Search for the cell housing the specified text and yield its (X, Y) center coordinate. 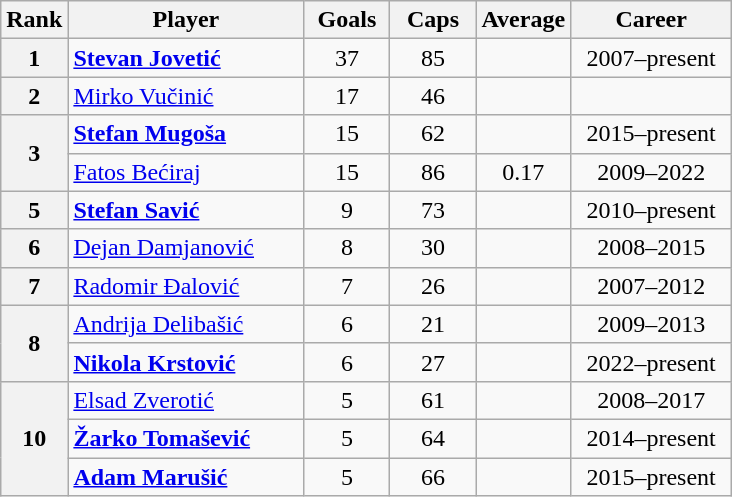
Žarko Tomašević (186, 438)
Goals (347, 20)
37 (347, 58)
Andrija Delibašić (186, 324)
Career (652, 20)
3 (34, 153)
2009–2013 (652, 324)
2010–present (652, 210)
30 (433, 248)
Radomir Đalović (186, 286)
2009–2022 (652, 172)
10 (34, 438)
26 (433, 286)
Average (524, 20)
9 (347, 210)
85 (433, 58)
0.17 (524, 172)
Stevan Jovetić (186, 58)
46 (433, 96)
Dejan Damjanović (186, 248)
73 (433, 210)
Mirko Vučinić (186, 96)
2 (34, 96)
Player (186, 20)
Elsad Zverotić (186, 400)
17 (347, 96)
64 (433, 438)
27 (433, 362)
Rank (34, 20)
Adam Marušić (186, 477)
1 (34, 58)
Fatos Bećiraj (186, 172)
86 (433, 172)
2008–2017 (652, 400)
2007–present (652, 58)
66 (433, 477)
Stefan Mugoša (186, 134)
2022–present (652, 362)
Nikola Krstović (186, 362)
Stefan Savić (186, 210)
61 (433, 400)
Caps (433, 20)
21 (433, 324)
2007–2012 (652, 286)
2014–present (652, 438)
62 (433, 134)
2008–2015 (652, 248)
